Extract the (x, y) coordinate from the center of the cell holding the provided text.  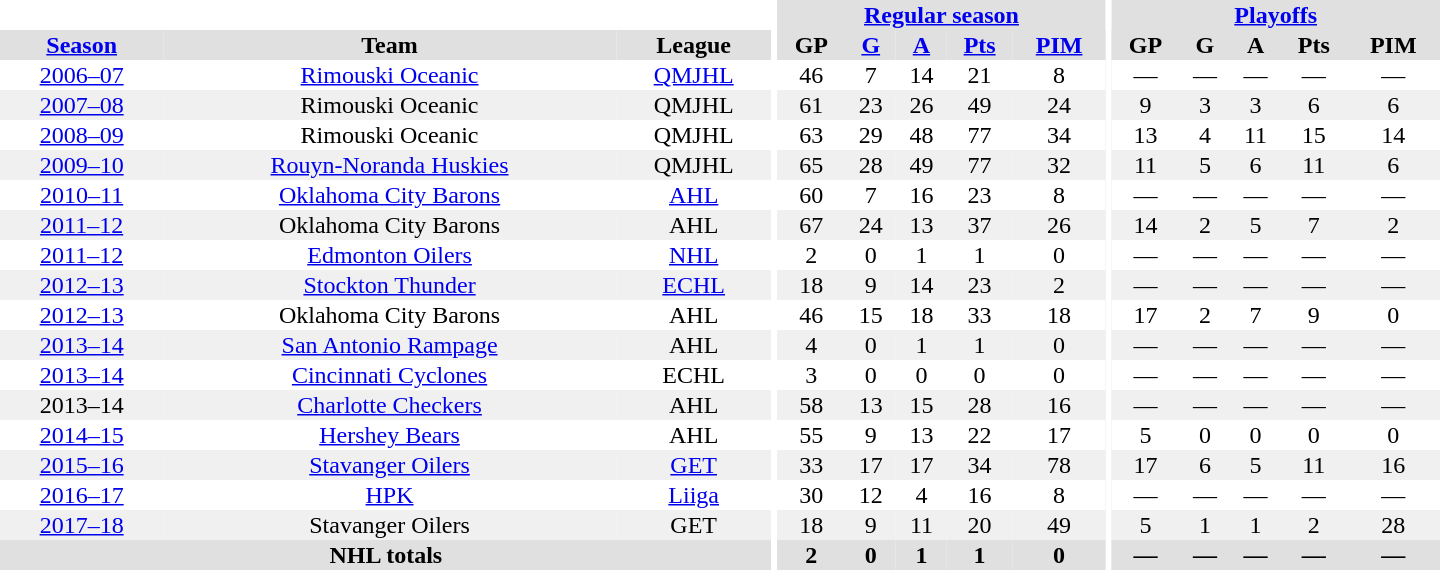
58 (811, 405)
San Antonio Rampage (389, 345)
NHL (694, 255)
Edmonton Oilers (389, 255)
Rouyn-Noranda Huskies (389, 165)
2006–07 (82, 75)
NHL totals (386, 555)
78 (1058, 465)
2010–11 (82, 195)
Liiga (694, 495)
30 (811, 495)
Season (82, 45)
Playoffs (1276, 15)
Stockton Thunder (389, 285)
21 (980, 75)
2007–08 (82, 105)
Team (389, 45)
29 (870, 135)
61 (811, 105)
HPK (389, 495)
Hershey Bears (389, 435)
League (694, 45)
2016–17 (82, 495)
20 (980, 525)
2009–10 (82, 165)
Cincinnati Cyclones (389, 375)
67 (811, 225)
63 (811, 135)
55 (811, 435)
32 (1058, 165)
37 (980, 225)
Regular season (941, 15)
22 (980, 435)
60 (811, 195)
2014–15 (82, 435)
12 (870, 495)
Charlotte Checkers (389, 405)
65 (811, 165)
2015–16 (82, 465)
2008–09 (82, 135)
48 (922, 135)
2017–18 (82, 525)
